Find where the given text appears and provide that cell's center as [X, Y] coordinate. 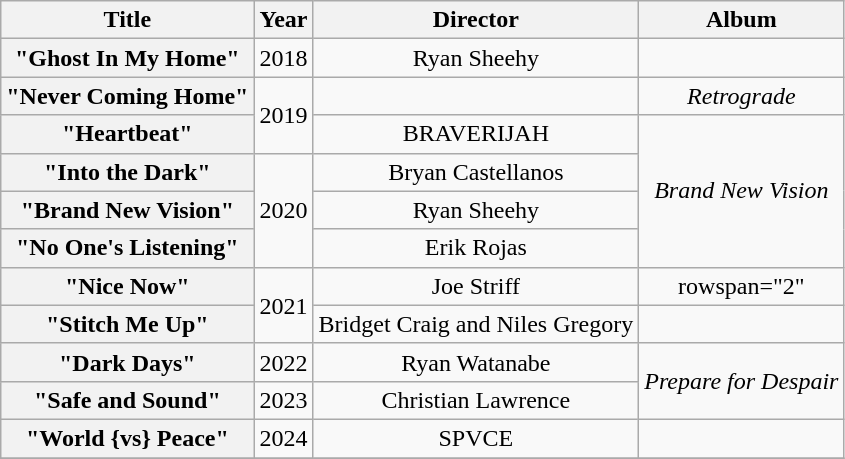
2024 [284, 438]
2019 [284, 115]
Title [128, 20]
Christian Lawrence [476, 400]
BRAVERIJAH [476, 134]
2021 [284, 305]
"Safe and Sound" [128, 400]
Director [476, 20]
Retrograde [742, 96]
Joe Striff [476, 286]
"No One's Listening" [128, 248]
2020 [284, 210]
Brand New Vision [742, 191]
"Stitch Me Up" [128, 324]
Year [284, 20]
Ryan Watanabe [476, 362]
SPVCE [476, 438]
"Brand New Vision" [128, 210]
2018 [284, 58]
"Ghost In My Home" [128, 58]
"Nice Now" [128, 286]
2023 [284, 400]
"Never Coming Home" [128, 96]
Bryan Castellanos [476, 172]
2022 [284, 362]
"Dark Days" [128, 362]
Bridget Craig and Niles Gregory [476, 324]
Prepare for Despair [742, 381]
rowspan="2" [742, 286]
Erik Rojas [476, 248]
"World {vs} Peace" [128, 438]
Album [742, 20]
"Heartbeat" [128, 134]
"Into the Dark" [128, 172]
